Provide the (x, y) coordinate of the cell's center where the given text is located.  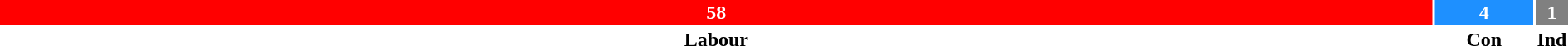
4 (1484, 12)
1 (1551, 12)
58 (717, 12)
